Return (x, y) of the center of cell containing provided text 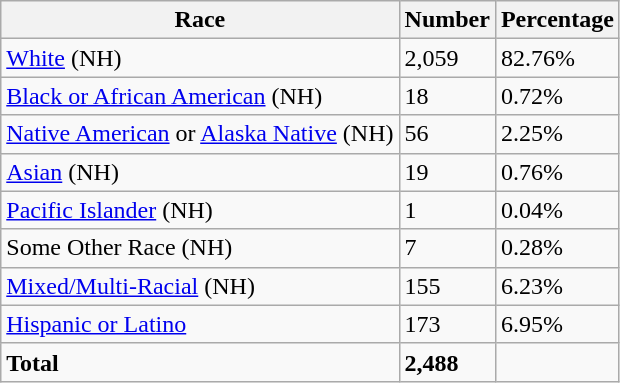
155 (447, 286)
Race (200, 20)
Black or African American (NH) (200, 96)
Pacific Islander (NH) (200, 210)
2,488 (447, 362)
18 (447, 96)
6.95% (557, 324)
Asian (NH) (200, 172)
2,059 (447, 58)
0.28% (557, 248)
Some Other Race (NH) (200, 248)
Native American or Alaska Native (NH) (200, 134)
0.72% (557, 96)
Total (200, 362)
0.76% (557, 172)
Mixed/Multi-Racial (NH) (200, 286)
19 (447, 172)
Percentage (557, 20)
White (NH) (200, 58)
Number (447, 20)
7 (447, 248)
2.25% (557, 134)
6.23% (557, 286)
Hispanic or Latino (200, 324)
173 (447, 324)
1 (447, 210)
56 (447, 134)
82.76% (557, 58)
0.04% (557, 210)
